Search for the cell housing the specified text and yield its (x, y) center coordinate. 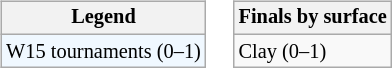
Finals by surface (313, 18)
W15 tournaments (0–1) (103, 51)
Legend (103, 18)
Clay (0–1) (313, 51)
